For the text-containing cell, return its midpoint in (x, y) coordinate format. 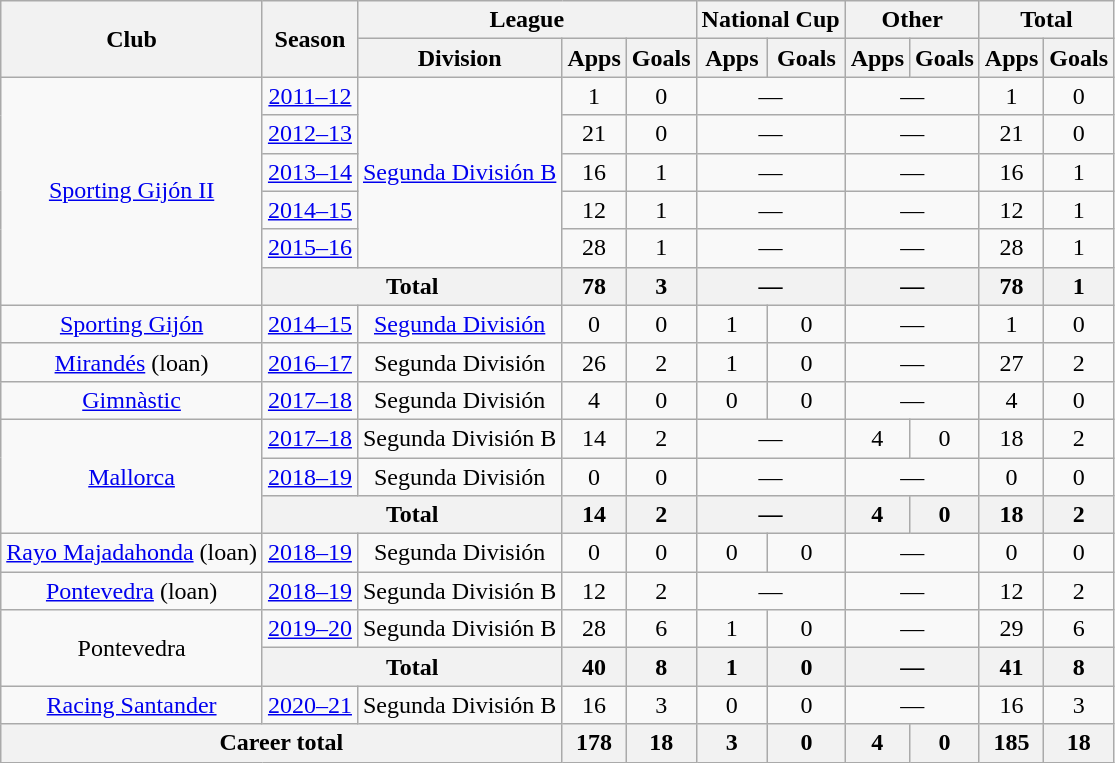
2015–16 (310, 248)
2012–13 (310, 134)
2019–20 (310, 629)
Sporting Gijón II (132, 191)
National Cup (770, 20)
27 (1011, 362)
40 (594, 667)
26 (594, 362)
Mirandés (loan) (132, 362)
Sporting Gijón (132, 324)
Racing Santander (132, 705)
2020–21 (310, 705)
41 (1011, 667)
2016–17 (310, 362)
Mallorca (132, 476)
185 (1011, 743)
2011–12 (310, 96)
Season (310, 39)
Other (912, 20)
2013–14 (310, 172)
League (526, 20)
178 (594, 743)
Division (459, 58)
Career total (282, 743)
29 (1011, 629)
Gimnàstic (132, 400)
Pontevedra (loan) (132, 591)
Rayo Majadahonda (loan) (132, 553)
Club (132, 39)
Pontevedra (132, 648)
